Extract the [X, Y] coordinate from the center of the cell holding the provided text.  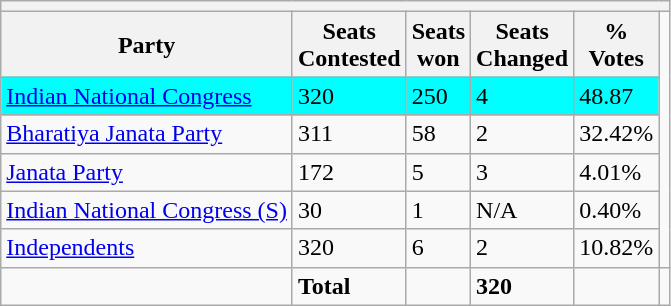
Indian National Congress [147, 96]
4.01% [616, 172]
10.82% [616, 248]
Indian National Congress (S) [147, 210]
32.42% [616, 134]
30 [349, 210]
4 [522, 96]
172 [349, 172]
58 [438, 134]
5 [438, 172]
Janata Party [147, 172]
Seats Changed [522, 44]
SeatsContested [349, 44]
N/A [522, 210]
48.87 [616, 96]
250 [438, 96]
Party [147, 44]
311 [349, 134]
Seatswon [438, 44]
1 [438, 210]
3 [522, 172]
Bharatiya Janata Party [147, 134]
6 [438, 248]
Independents [147, 248]
Total [349, 286]
0.40% [616, 210]
%Votes [616, 44]
